Return the [x, y] coordinate for the center point of the cell that contains the specified text.  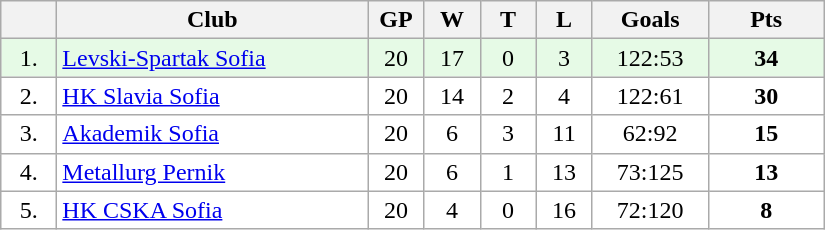
Levski-Spartak Sofia [212, 58]
11 [564, 134]
8 [766, 210]
5. [29, 210]
3. [29, 134]
30 [766, 96]
Goals [650, 20]
15 [766, 134]
73:125 [650, 172]
16 [564, 210]
2. [29, 96]
72:120 [650, 210]
34 [766, 58]
1. [29, 58]
1 [508, 172]
17 [452, 58]
W [452, 20]
62:92 [650, 134]
Pts [766, 20]
4. [29, 172]
HK Slavia Sofia [212, 96]
Akademik Sofia [212, 134]
Club [212, 20]
122:61 [650, 96]
T [508, 20]
122:53 [650, 58]
2 [508, 96]
HK CSKA Sofia [212, 210]
Metallurg Pernik [212, 172]
GP [396, 20]
14 [452, 96]
L [564, 20]
